Find where the given text appears and provide that cell's center as (X, Y) coordinate. 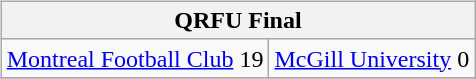
Montreal Football Club 19 (135, 58)
QRFU Final (238, 20)
McGill University 0 (372, 58)
